From the cell containing the given text, extract its center point as [X, Y] coordinate. 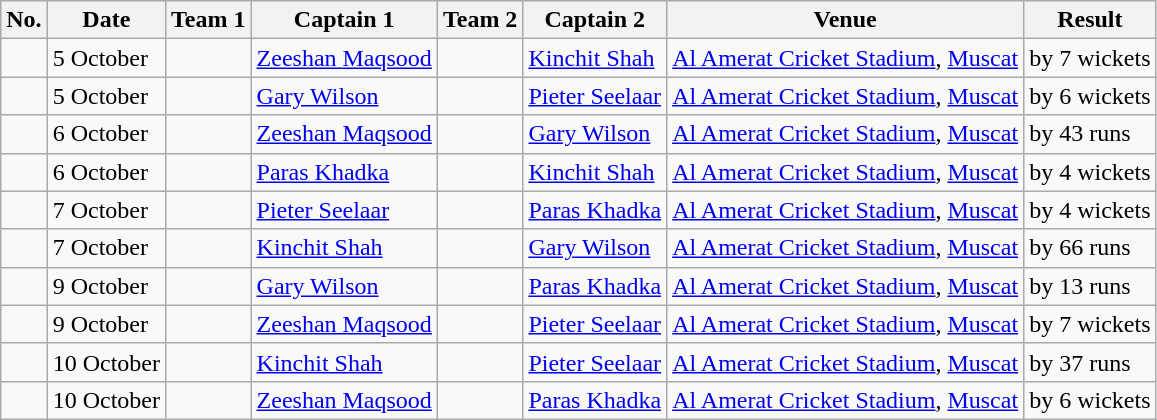
by 13 runs [1090, 286]
Team 2 [480, 20]
Captain 2 [595, 20]
No. [24, 20]
Result [1090, 20]
by 66 runs [1090, 248]
Date [106, 20]
by 37 runs [1090, 362]
Team 1 [209, 20]
Venue [846, 20]
Captain 1 [344, 20]
by 43 runs [1090, 134]
